Search for the cell housing the specified text and yield its [X, Y] center coordinate. 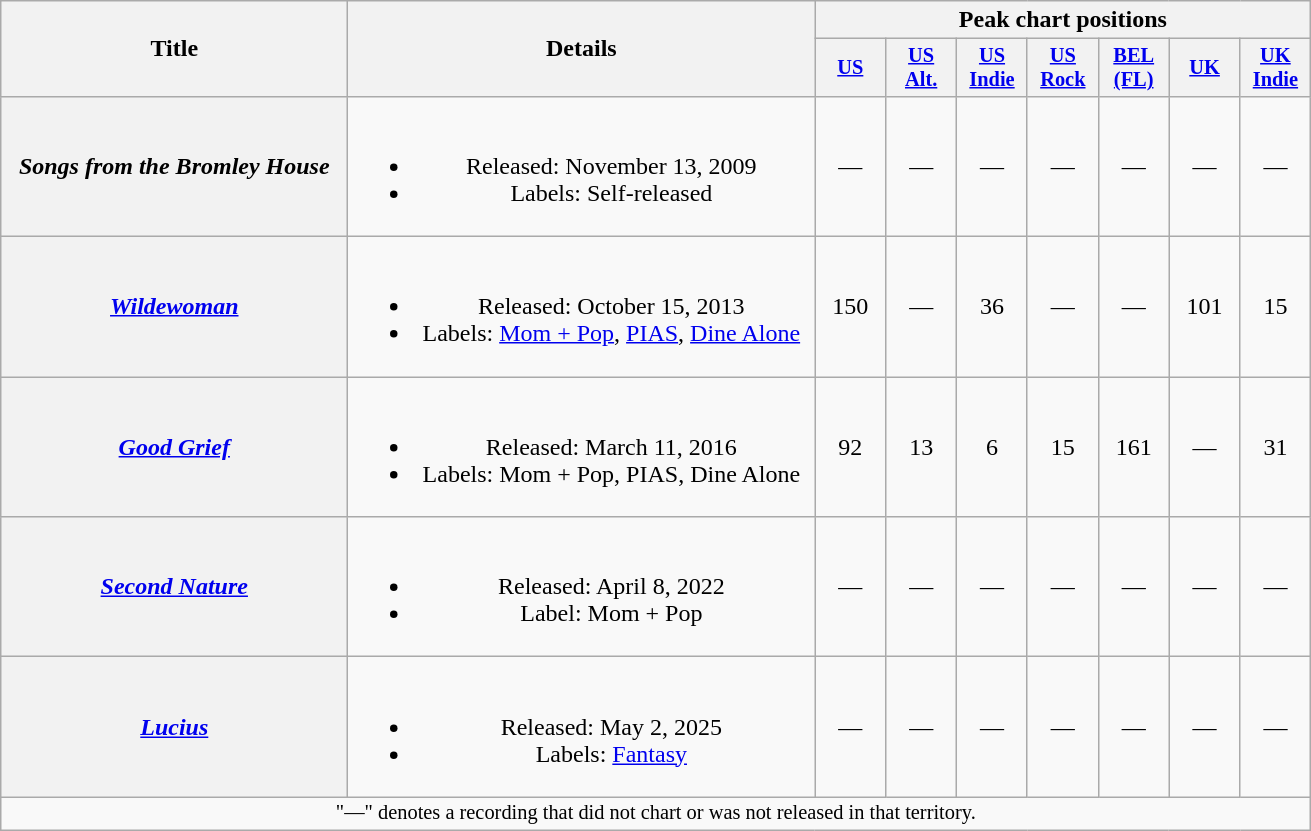
Details [582, 49]
150 [850, 307]
UKIndie [1276, 68]
USAlt. [922, 68]
UK [1204, 68]
13 [922, 447]
Title [174, 49]
"—" denotes a recording that did not chart or was not released in that territory. [656, 814]
US [850, 68]
31 [1276, 447]
101 [1204, 307]
USRock [1062, 68]
US Indie [992, 68]
Peak chart positions [1063, 20]
161 [1134, 447]
92 [850, 447]
6 [992, 447]
Released: May 2, 2025Labels: Fantasy [582, 727]
Lucius [174, 727]
Released: March 11, 2016Labels: Mom + Pop, PIAS, Dine Alone [582, 447]
BEL(FL) [1134, 68]
Wildewoman [174, 307]
Released: April 8, 2022Label: Mom + Pop [582, 587]
Released: November 13, 2009Labels: Self-released [582, 166]
36 [992, 307]
Good Grief [174, 447]
Second Nature [174, 587]
Released: October 15, 2013Labels: Mom + Pop, PIAS, Dine Alone [582, 307]
Songs from the Bromley House [174, 166]
